Extract the (x, y) coordinate from the center of the cell holding the provided text.  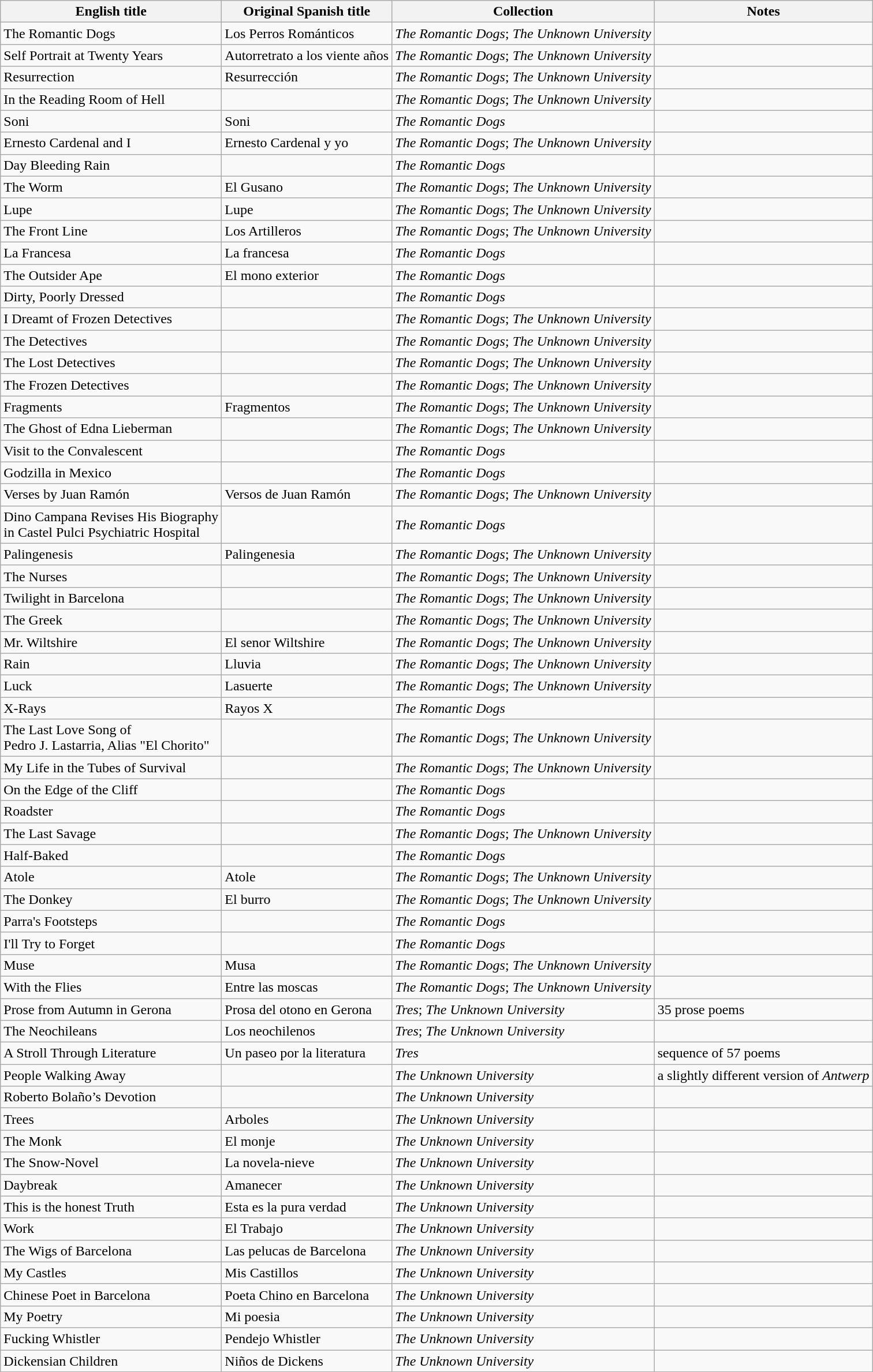
With the Flies (111, 987)
Twilight in Barcelona (111, 598)
La francesa (307, 253)
Original Spanish title (307, 12)
Mi poesia (307, 1317)
Dino Campana Revises His Biographyin Castel Pulci Psychiatric Hospital (111, 524)
Roberto Bolaño’s Devotion (111, 1097)
Notes (763, 12)
El mono exterior (307, 275)
The Neochileans (111, 1031)
Las pelucas de Barcelona (307, 1251)
El Gusano (307, 187)
People Walking Away (111, 1075)
Lasuerte (307, 686)
El monje (307, 1141)
X-Rays (111, 708)
Poeta Chino en Barcelona (307, 1295)
Musa (307, 965)
The Wigs of Barcelona (111, 1251)
Dickensian Children (111, 1360)
The Detectives (111, 341)
Palingenesis (111, 554)
Mis Castillos (307, 1273)
The Last Love Song ofPedro J. Lastarria, Alias "El Chorito" (111, 738)
Resurrection (111, 77)
Pendejo Whistler (307, 1339)
Niños de Dickens (307, 1360)
Prosa del otono en Gerona (307, 1010)
Entre las moscas (307, 987)
Fragmentos (307, 407)
Autorretrato a los viente años (307, 55)
The Ghost of Edna Lieberman (111, 429)
Godzilla in Mexico (111, 473)
The Nurses (111, 576)
Ernesto Cardenal y yo (307, 143)
Versos de Juan Ramón (307, 495)
The Frozen Detectives (111, 385)
Daybreak (111, 1185)
The Worm (111, 187)
Rayos X (307, 708)
Esta es la pura verdad (307, 1207)
Visit to the Convalescent (111, 451)
The Front Line (111, 231)
Roadster (111, 812)
Parra's Footsteps (111, 921)
The Last Savage (111, 833)
Palingenesia (307, 554)
Prose from Autumn in Gerona (111, 1010)
Lluvia (307, 664)
Los Artilleros (307, 231)
English title (111, 12)
a slightly different version of Antwerp (763, 1075)
Luck (111, 686)
The Lost Detectives (111, 363)
Los neochilenos (307, 1031)
Tres (523, 1053)
Collection (523, 12)
Muse (111, 965)
The Snow-Novel (111, 1163)
El burro (307, 899)
Ernesto Cardenal and I (111, 143)
Resurrección (307, 77)
Mr. Wiltshire (111, 642)
The Monk (111, 1141)
Arboles (307, 1119)
The Outsider Ape (111, 275)
Half-Baked (111, 855)
My Poetry (111, 1317)
sequence of 57 poems (763, 1053)
El Trabajo (307, 1229)
Chinese Poet in Barcelona (111, 1295)
Fragments (111, 407)
La Francesa (111, 253)
Dirty, Poorly Dressed (111, 297)
Verses by Juan Ramón (111, 495)
Amanecer (307, 1185)
El senor Wiltshire (307, 642)
The Donkey (111, 899)
My Life in the Tubes of Survival (111, 768)
La novela-nieve (307, 1163)
In the Reading Room of Hell (111, 99)
35 prose poems (763, 1010)
On the Edge of the Cliff (111, 790)
A Stroll Through Literature (111, 1053)
Trees (111, 1119)
Day Bleeding Rain (111, 165)
The Greek (111, 620)
I Dreamt of Frozen Detectives (111, 319)
Un paseo por la literatura (307, 1053)
Rain (111, 664)
I'll Try to Forget (111, 943)
Work (111, 1229)
My Castles (111, 1273)
Los Perros Románticos (307, 33)
Self Portrait at Twenty Years (111, 55)
Fucking Whistler (111, 1339)
This is the honest Truth (111, 1207)
